Scan for the cell matching the given text and deliver its [X, Y] coordinate at center. 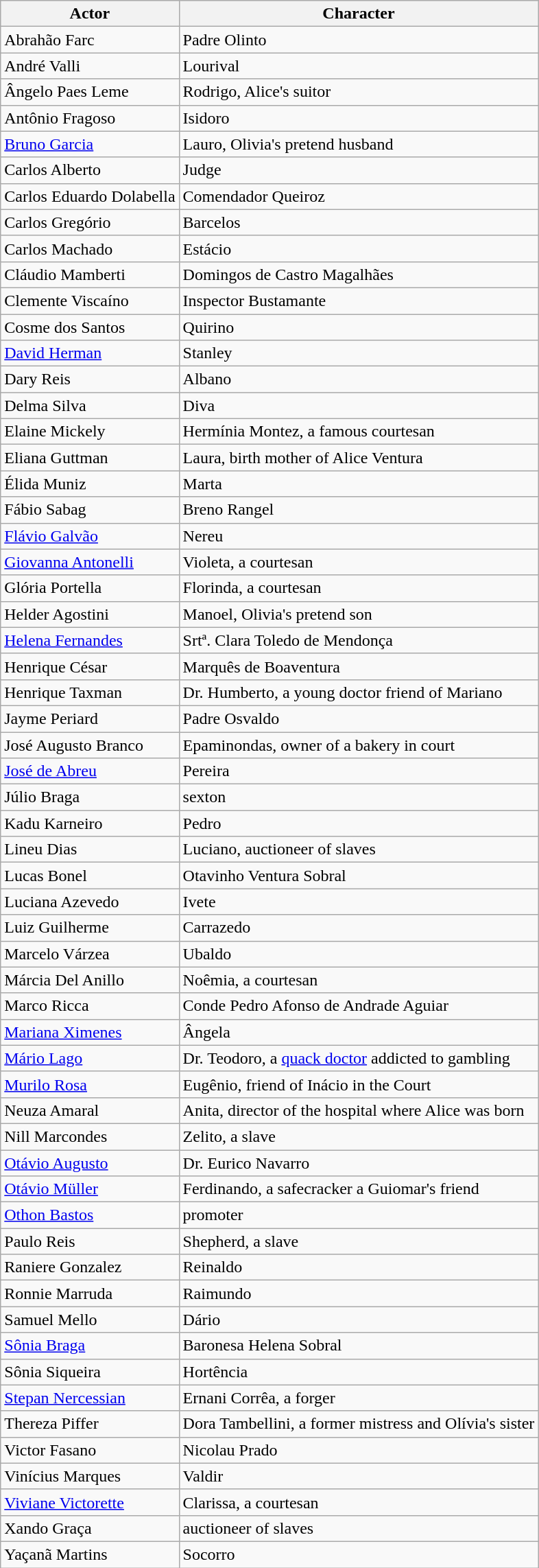
Ivete [359, 902]
Diva [359, 406]
Dary Reis [90, 379]
Fábio Sabag [90, 510]
Samuel Mello [90, 1320]
Reinaldo [359, 1267]
Ângela [359, 1032]
Pedro [359, 823]
Marco Ricca [90, 1006]
Zelito, a slave [359, 1136]
Jayme Periard [90, 718]
Henrique Taxman [90, 692]
Abrahão Farc [90, 40]
Stepan Nercessian [90, 1398]
auctioneer of slaves [359, 1528]
Yaçanã Martins [90, 1554]
Lineu Dias [90, 850]
Thereza Piffer [90, 1424]
Sônia Braga [90, 1346]
Noêmia, a courtesan [359, 980]
Victor Fasano [90, 1450]
Dr. Eurico Navarro [359, 1163]
Mariana Ximenes [90, 1032]
Carlos Alberto [90, 170]
Vinícius Marques [90, 1476]
Estácio [359, 248]
Domingos de Castro Magalhães [359, 274]
Luiz Guilherme [90, 928]
Antônio Fragoso [90, 118]
Lauro, Olivia's pretend husband [359, 144]
Epaminondas, owner of a bakery in court [359, 745]
Kadu Karneiro [90, 823]
Eliana Guttman [90, 458]
Inspector Bustamante [359, 301]
Helder Agostini [90, 614]
Padre Olinto [359, 40]
Ferdinando, a safecracker a Guiomar's friend [359, 1189]
Paulo Reis [90, 1241]
Othon Bastos [90, 1215]
Isidoro [359, 118]
André Valli [90, 66]
Clemente Viscaíno [90, 301]
Florinda, a courtesan [359, 588]
Mário Lago [90, 1058]
Stanley [359, 353]
Bruno Garcia [90, 144]
Barcelos [359, 222]
Dr. Teodoro, a quack doctor addicted to gambling [359, 1058]
Ângelo Paes Leme [90, 92]
Marcelo Várzea [90, 954]
Nill Marcondes [90, 1136]
Ubaldo [359, 954]
Lourival [359, 66]
Judge [359, 170]
Neuza Amaral [90, 1110]
Dr. Humberto, a young doctor friend of Mariano [359, 692]
Carrazedo [359, 928]
Clarissa, a courtesan [359, 1502]
Dora Tambellini, a former mistress and Olívia's sister [359, 1424]
Marquês de Boaventura [359, 666]
Nereu [359, 536]
Murilo Rosa [90, 1084]
Carlos Eduardo Dolabella [90, 196]
Dário [359, 1320]
Srtª. Clara Toledo de Mendonça [359, 640]
sexton [359, 797]
Ernani Corrêa, a forger [359, 1398]
Carlos Machado [90, 248]
Cosme dos Santos [90, 327]
Elaine Mickely [90, 432]
Laura, birth mother of Alice Ventura [359, 458]
Comendador Queiroz [359, 196]
Manoel, Olivia's pretend son [359, 614]
Carlos Gregório [90, 222]
Flávio Galvão [90, 536]
Luciana Azevedo [90, 902]
Valdir [359, 1476]
David Herman [90, 353]
Viviane Victorette [90, 1502]
Raniere Gonzalez [90, 1267]
Hermínia Montez, a famous courtesan [359, 432]
Actor [90, 14]
Breno Rangel [359, 510]
Character [359, 14]
Marta [359, 484]
Lucas Bonel [90, 876]
Delma Silva [90, 406]
Luciano, auctioneer of slaves [359, 850]
Henrique César [90, 666]
Márcia Del Anillo [90, 980]
Sônia Siqueira [90, 1372]
Anita, director of the hospital where Alice was born [359, 1110]
Helena Fernandes [90, 640]
Hortência [359, 1372]
Conde Pedro Afonso de Andrade Aguiar [359, 1006]
Ronnie Marruda [90, 1294]
Eugênio, friend of Inácio in the Court [359, 1084]
Rodrigo, Alice's suitor [359, 92]
Pereira [359, 771]
Padre Osvaldo [359, 718]
Otávio Müller [90, 1189]
Élida Muniz [90, 484]
Violeta, a courtesan [359, 562]
Otávio Augusto [90, 1163]
Cláudio Mamberti [90, 274]
Albano [359, 379]
Raimundo [359, 1294]
Socorro [359, 1554]
José Augusto Branco [90, 745]
Xando Graça [90, 1528]
José de Abreu [90, 771]
Júlio Braga [90, 797]
Otavinho Ventura Sobral [359, 876]
Quirino [359, 327]
Nicolau Prado [359, 1450]
Giovanna Antonelli [90, 562]
promoter [359, 1215]
Glória Portella [90, 588]
Shepherd, a slave [359, 1241]
Baronesa Helena Sobral [359, 1346]
